Locate the cell with the specified text and output its (X, Y) center coordinate. 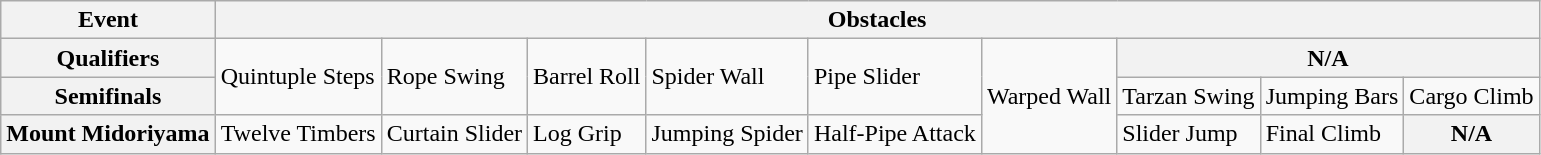
Barrel Roll (587, 77)
Twelve Timbers (298, 134)
Event (108, 20)
Cargo Climb (1472, 96)
Quintuple Steps (298, 77)
Final Climb (1332, 134)
Rope Swing (454, 77)
Qualifiers (108, 58)
Log Grip (587, 134)
Jumping Spider (727, 134)
Spider Wall (727, 77)
Jumping Bars (1332, 96)
Semifinals (108, 96)
Tarzan Swing (1188, 96)
Warped Wall (1048, 96)
Half-Pipe Attack (894, 134)
Pipe Slider (894, 77)
Slider Jump (1188, 134)
Obstacles (877, 20)
Mount Midoriyama (108, 134)
Curtain Slider (454, 134)
